Identify which cell holds the provided text, then report its (x, y) central coordinate. 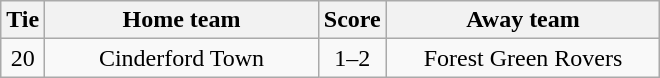
Home team (182, 20)
Tie (23, 20)
Forest Green Rovers (523, 58)
1–2 (352, 58)
Score (352, 20)
Away team (523, 20)
Cinderford Town (182, 58)
20 (23, 58)
